Return [x, y] of the center of cell containing provided text 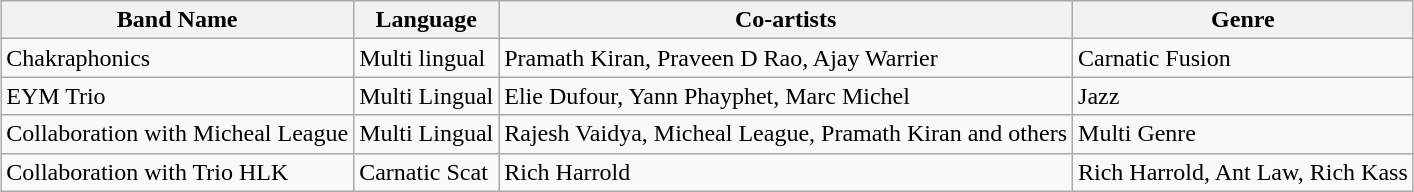
Collaboration with Micheal League [178, 134]
Band Name [178, 20]
Rich Harrold [786, 172]
Rajesh Vaidya, Micheal League, Pramath Kiran and others [786, 134]
Chakraphonics [178, 58]
Genre [1244, 20]
Collaboration with Trio HLK [178, 172]
Rich Harrold, Ant Law, Rich Kass [1244, 172]
Jazz [1244, 96]
Carnatic Scat [426, 172]
Carnatic Fusion [1244, 58]
Language [426, 20]
Elie Dufour, Yann Phayphet, Marc Michel [786, 96]
Co-artists [786, 20]
Multi lingual [426, 58]
Multi Genre [1244, 134]
EYM Trio [178, 96]
Pramath Kiran, Praveen D Rao, Ajay Warrier [786, 58]
